Identify which cell holds the provided text, then report its [x, y] central coordinate. 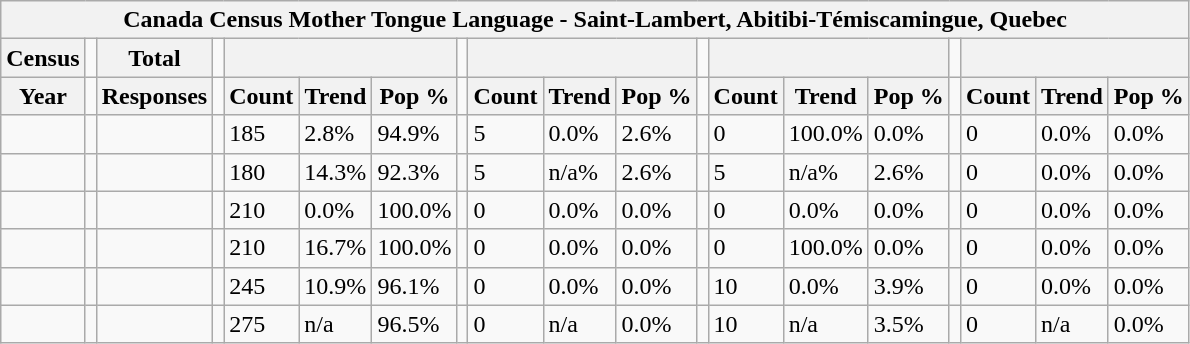
Census [43, 58]
2.8% [336, 134]
96.5% [414, 324]
16.7% [336, 248]
Total [154, 58]
Year [43, 96]
3.9% [908, 286]
Canada Census Mother Tongue Language - Saint-Lambert, Abitibi-Témiscamingue, Quebec [596, 20]
Responses [154, 96]
3.5% [908, 324]
10.9% [336, 286]
14.3% [336, 172]
185 [262, 134]
275 [262, 324]
245 [262, 286]
94.9% [414, 134]
180 [262, 172]
92.3% [414, 172]
96.1% [414, 286]
